Capture the cell that displays the provided text and extract its (x, y) central coordinate. 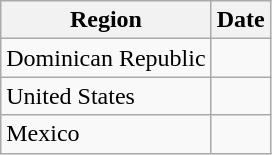
United States (106, 96)
Dominican Republic (106, 58)
Date (240, 20)
Mexico (106, 134)
Region (106, 20)
